Detect which cell encompasses the target text, then output its (x, y) center coordinate. 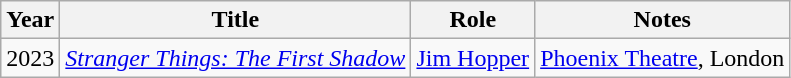
Year (30, 20)
Title (236, 20)
2023 (30, 58)
Phoenix Theatre, London (662, 58)
Stranger Things: The First Shadow (236, 58)
Notes (662, 20)
Role (473, 20)
Jim Hopper (473, 58)
